Provide the (x, y) coordinate of the cell's center where the given text is located.  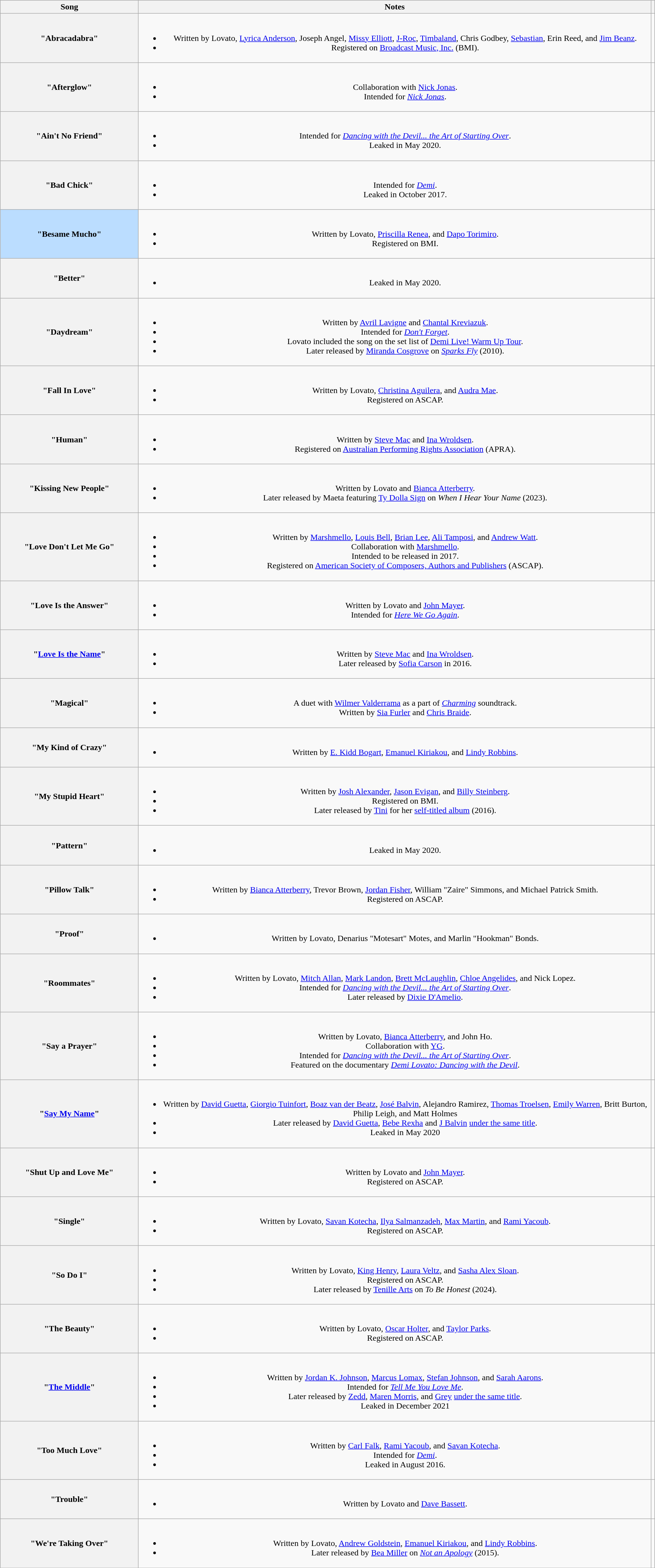
Written by Lovato, Denarius "Motesart" Motes, and Marlin "Hookman" Bonds. (395, 934)
"Roommates" (69, 983)
Written by Carl Falk, Rami Yacoub, and Savan Kotecha.Intended for Demi.Leaked in August 2016. (395, 1451)
"Say a Prayer" (69, 1046)
Intended for Demi.Leaked in October 2017. (395, 185)
"Proof" (69, 934)
"Single" (69, 1221)
"Pillow Talk" (69, 890)
Collaboration with Nick Jonas.Intended for Nick Jonas. (395, 87)
Written by Josh Alexander, Jason Evigan, and Billy Steinberg.Registered on BMI.Later released by Tini for her self-titled album (2016). (395, 797)
Written by Lovato and Bianca Atterberry.Later released by Maeta featuring Ty Dolla Sign on When I Hear Your Name (2023). (395, 488)
"Bad Chick" (69, 185)
Written by Steve Mac and Ina Wroldsen.Later released by Sofia Carson in 2016. (395, 654)
Written by Steve Mac and Ina Wroldsen.Registered on Australian Performing Rights Association (APRA). (395, 439)
"Pattern" (69, 846)
Notes (395, 7)
"Human" (69, 439)
Written by Lovato, King Henry, Laura Veltz, and Sasha Alex Sloan.Registered on ASCAP.Later released by Tenille Arts on To Be Honest (2024). (395, 1275)
Written by Lovato and Dave Bassett. (395, 1499)
Written by Lovato, Priscilla Renea, and Dapo Torimiro.Registered on BMI. (395, 234)
Written by Lovato and John Mayer.Intended for Here We Go Again. (395, 605)
"Say My Name" (69, 1114)
Written by Lovato, Oscar Holter, and Taylor Parks.Registered on ASCAP. (395, 1328)
Written by Lovato, Savan Kotecha, Ilya Salmanzadeh, Max Martin, and Rami Yacoub.Registered on ASCAP. (395, 1221)
"Magical" (69, 703)
A duet with Wilmer Valderrama as a part of Charming soundtrack.Written by Sia Furler and Chris Braide. (395, 703)
"Too Much Love" (69, 1451)
"Besame Mucho" (69, 234)
"Fall In Love" (69, 390)
"The Beauty" (69, 1328)
"Ain't No Friend" (69, 136)
"The Middle" (69, 1387)
"Love Don't Let Me Go" (69, 547)
Written by Bianca Atterberry, Trevor Brown, Jordan Fisher, William "Zaire" Simmons, and Michael Patrick Smith.Registered on ASCAP. (395, 890)
Written by E. Kidd Bogart, Emanuel Kiriakou, and Lindy Robbins. (395, 748)
"My Kind of Crazy" (69, 748)
"Trouble" (69, 1499)
Written by Lovato, Andrew Goldstein, Emanuel Kiriakou, and Lindy Robbins.Later released by Bea Miller on Not an Apology (2015). (395, 1544)
"Kissing New People" (69, 488)
Song (69, 7)
"Abracadabra" (69, 38)
Written by Lovato, Christina Aguilera, and Audra Mae.Registered on ASCAP. (395, 390)
"We're Taking Over" (69, 1544)
"Shut Up and Love Me" (69, 1172)
Written by Lovato and John Mayer.Registered on ASCAP. (395, 1172)
"Daydream" (69, 332)
"So Do I" (69, 1275)
"My Stupid Heart" (69, 797)
"Love Is the Answer" (69, 605)
"Afterglow" (69, 87)
"Better" (69, 278)
Intended for Dancing with the Devil... the Art of Starting Over.Leaked in May 2020. (395, 136)
"Love Is the Name" (69, 654)
